Return (x, y) of the center of cell containing provided text 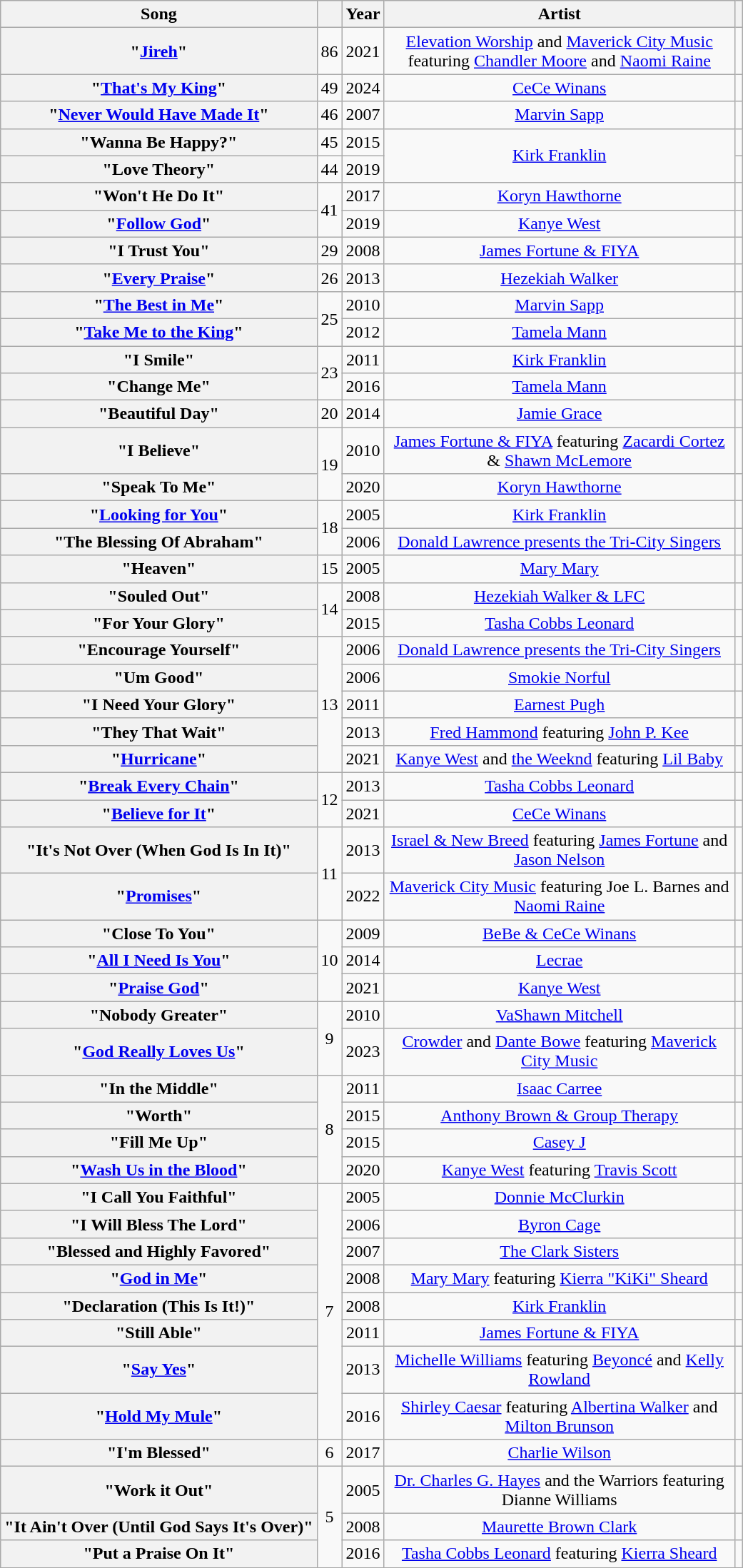
86 (330, 51)
45 (330, 142)
"Say Yes" (158, 1370)
"Hold My Mule" (158, 1416)
Byron Cage (560, 1224)
5 (330, 1517)
"Encourage Yourself" (158, 650)
"I'm Blessed" (158, 1453)
"Jireh" (158, 51)
"I Need Your Glory" (158, 704)
"The Blessing Of Abraham" (158, 542)
"Still Able" (158, 1333)
Elevation Worship and Maverick City Music featuring Chandler Moore and Naomi Raine (560, 51)
46 (330, 115)
"Follow God" (158, 223)
Casey J (560, 1143)
2023 (363, 1052)
15 (330, 569)
Michelle Williams featuring Beyoncé and Kelly Rowland (560, 1370)
"Speak To Me" (158, 487)
"All I Need Is You" (158, 961)
Kanye West and the Weeknd featuring Lil Baby (560, 759)
James Fortune & FIYA featuring Zacardi Cortez & Shawn McLemore (560, 451)
"It's Not Over (When God Is In It)" (158, 851)
"Wash Us in the Blood" (158, 1170)
29 (330, 251)
"Souled Out" (158, 596)
Maurette Brown Clark (560, 1527)
19 (330, 464)
Song (158, 14)
"Praise God" (158, 988)
20 (330, 414)
"Love Theory" (158, 169)
2024 (363, 88)
Lecrae (560, 961)
Maverick City Music featuring Joe L. Barnes and Naomi Raine (560, 896)
Fred Hammond featuring John P. Kee (560, 732)
"I Believe" (158, 451)
"Close To You" (158, 934)
"Every Praise" (158, 278)
Kanye West featuring Travis Scott (560, 1170)
13 (330, 704)
"Worth" (158, 1116)
"The Best in Me" (158, 305)
"Work it Out" (158, 1490)
Isaac Carree (560, 1088)
"Change Me" (158, 387)
"Hurricane" (158, 759)
2022 (363, 896)
"I Call You Faithful" (158, 1197)
25 (330, 318)
2009 (363, 934)
7 (330, 1311)
"Declaration (This Is It!)" (158, 1305)
"It Ain't Over (Until God Says It's Over)" (158, 1527)
"Take Me to the King" (158, 332)
11 (330, 874)
"Heaven" (158, 569)
"Break Every Chain" (158, 786)
23 (330, 373)
"Looking for You" (158, 515)
"Never Would Have Made It" (158, 115)
Shirley Caesar featuring Albertina Walker and Milton Brunson (560, 1416)
"That's My King" (158, 88)
Crowder and Dante Bowe featuring Maverick City Music (560, 1052)
8 (330, 1129)
Dr. Charles G. Hayes and the Warriors featuring Dianne Williams (560, 1490)
44 (330, 169)
"Blessed and Highly Favored" (158, 1251)
"Beautiful Day" (158, 414)
49 (330, 88)
12 (330, 799)
Israel & New Breed featuring James Fortune and Jason Nelson (560, 851)
"I Will Bless The Lord" (158, 1224)
"God in Me" (158, 1278)
26 (330, 278)
"Nobody Greater" (158, 1015)
"Promises" (158, 896)
"Um Good" (158, 677)
10 (330, 961)
The Clark Sisters (560, 1251)
"God Really Loves Us" (158, 1052)
"In the Middle" (158, 1088)
Smokie Norful (560, 677)
9 (330, 1038)
2012 (363, 332)
Mary Mary (560, 569)
Artist (560, 14)
Year (363, 14)
"I Trust You" (158, 251)
"I Smile" (158, 359)
VaShawn Mitchell (560, 1015)
14 (330, 610)
Jamie Grace (560, 414)
Hezekiah Walker (560, 278)
41 (330, 210)
Donnie McClurkin (560, 1197)
Anthony Brown & Group Therapy (560, 1116)
Tasha Cobbs Leonard featuring Kierra Sheard (560, 1554)
Earnest Pugh (560, 704)
"Won't He Do It" (158, 196)
"Wanna Be Happy?" (158, 142)
"Put a Praise On It" (158, 1554)
Mary Mary featuring Kierra "KiKi" Sheard (560, 1278)
Hezekiah Walker & LFC (560, 596)
"Believe for It" (158, 813)
"For Your Glory" (158, 623)
6 (330, 1453)
"They That Wait" (158, 732)
"Fill Me Up" (158, 1143)
Charlie Wilson (560, 1453)
BeBe & CeCe Winans (560, 934)
18 (330, 528)
